Output the [x, y] coordinate of the center of the cell containing the given text.  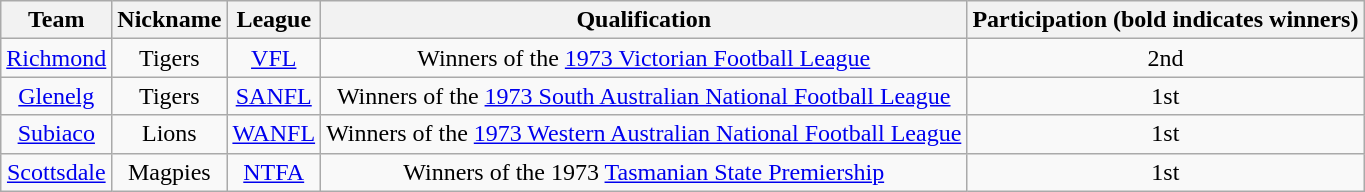
Subiaco [56, 134]
2nd [1166, 58]
Magpies [170, 172]
Richmond [56, 58]
Team [56, 20]
Qualification [644, 20]
Participation (bold indicates winners) [1166, 20]
Scottsdale [56, 172]
WANFL [274, 134]
League [274, 20]
Winners of the 1973 South Australian National Football League [644, 96]
Winners of the 1973 Tasmanian State Premiership [644, 172]
SANFL [274, 96]
Lions [170, 134]
Winners of the 1973 Western Australian National Football League [644, 134]
NTFA [274, 172]
VFL [274, 58]
Winners of the 1973 Victorian Football League [644, 58]
Glenelg [56, 96]
Nickname [170, 20]
